Detect which cell encompasses the target text, then output its [x, y] center coordinate. 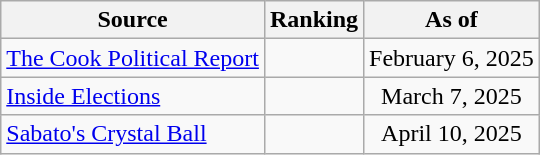
As of [452, 20]
Sabato's Crystal Ball [133, 134]
The Cook Political Report [133, 58]
April 10, 2025 [452, 134]
Ranking [314, 20]
Source [133, 20]
February 6, 2025 [452, 58]
Inside Elections [133, 96]
March 7, 2025 [452, 96]
